From the cell containing the given text, extract its center point as (X, Y) coordinate. 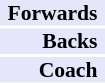
Forwards (52, 13)
Coach (52, 70)
Backs (52, 41)
